Find where the given text appears and provide that cell's center as [X, Y] coordinate. 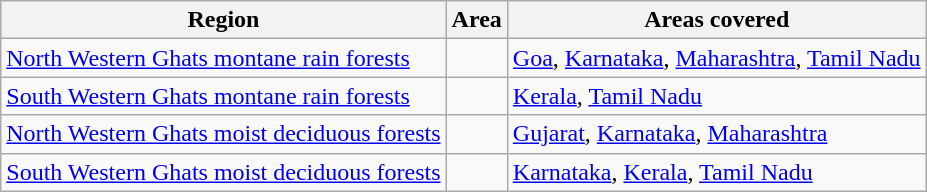
North Western Ghats moist deciduous forests [224, 134]
Kerala, Tamil Nadu [716, 96]
Area [476, 20]
North Western Ghats montane rain forests [224, 58]
South Western Ghats moist deciduous forests [224, 172]
South Western Ghats montane rain forests [224, 96]
Goa, Karnataka, Maharashtra, Tamil Nadu [716, 58]
Region [224, 20]
Areas covered [716, 20]
Gujarat, Karnataka, Maharashtra [716, 134]
Karnataka, Kerala, Tamil Nadu [716, 172]
